From the cell containing the given text, extract its center point as [x, y] coordinate. 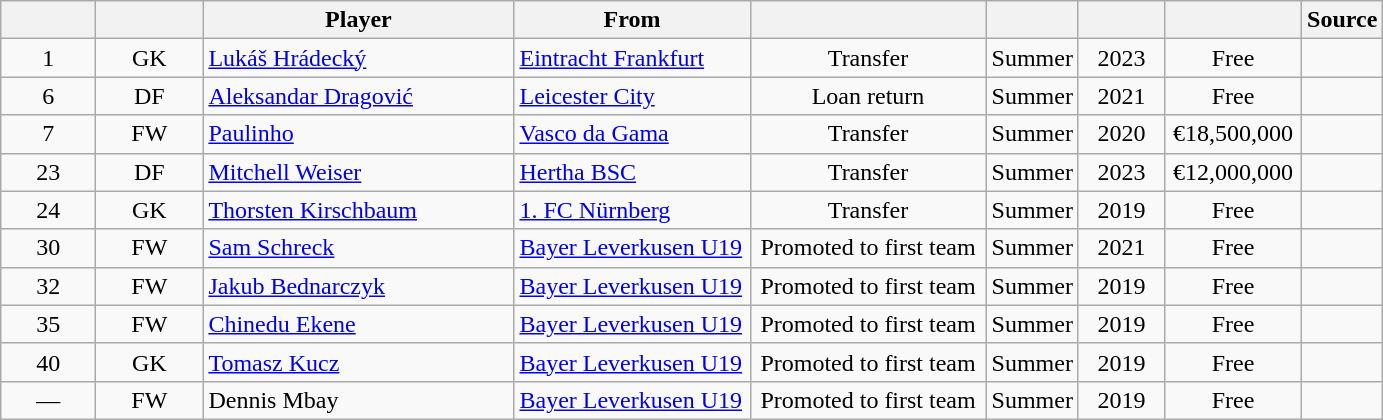
Source [1342, 20]
1. FC Nürnberg [632, 210]
Tomasz Kucz [358, 362]
Leicester City [632, 96]
Thorsten Kirschbaum [358, 210]
€12,000,000 [1234, 172]
24 [48, 210]
40 [48, 362]
Vasco da Gama [632, 134]
7 [48, 134]
Hertha BSC [632, 172]
Jakub Bednarczyk [358, 286]
From [632, 20]
Sam Schreck [358, 248]
1 [48, 58]
Chinedu Ekene [358, 324]
6 [48, 96]
30 [48, 248]
Eintracht Frankfurt [632, 58]
— [48, 400]
32 [48, 286]
Mitchell Weiser [358, 172]
Aleksandar Dragović [358, 96]
Lukáš Hrádecký [358, 58]
Dennis Mbay [358, 400]
Loan return [868, 96]
Player [358, 20]
23 [48, 172]
€18,500,000 [1234, 134]
Paulinho [358, 134]
2020 [1121, 134]
35 [48, 324]
